Detect which cell encompasses the target text, then output its [x, y] center coordinate. 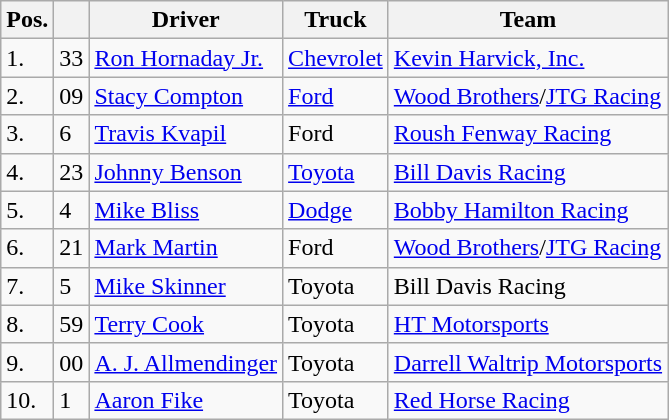
33 [72, 58]
6 [72, 134]
Chevrolet [336, 58]
Travis Kvapil [186, 134]
21 [72, 248]
Roush Fenway Racing [528, 134]
7. [28, 286]
Ron Hornaday Jr. [186, 58]
Mike Skinner [186, 286]
Kevin Harvick, Inc. [528, 58]
4. [28, 172]
A. J. Allmendinger [186, 362]
Darrell Waltrip Motorsports [528, 362]
6. [28, 248]
Mark Martin [186, 248]
3. [28, 134]
Dodge [336, 210]
Stacy Compton [186, 96]
Terry Cook [186, 324]
Aaron Fike [186, 400]
5 [72, 286]
Truck [336, 20]
8. [28, 324]
1. [28, 58]
9. [28, 362]
Red Horse Racing [528, 400]
00 [72, 362]
59 [72, 324]
Johnny Benson [186, 172]
10. [28, 400]
Bobby Hamilton Racing [528, 210]
4 [72, 210]
2. [28, 96]
23 [72, 172]
Team [528, 20]
Driver [186, 20]
5. [28, 210]
Mike Bliss [186, 210]
Pos. [28, 20]
09 [72, 96]
1 [72, 400]
HT Motorsports [528, 324]
